Find where the given text appears and provide that cell's center as [X, Y] coordinate. 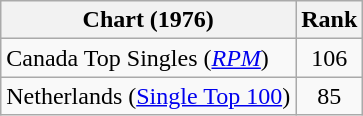
Canada Top Singles (RPM) [148, 58]
Netherlands (Single Top 100) [148, 96]
85 [330, 96]
Chart (1976) [148, 20]
Rank [330, 20]
106 [330, 58]
